From the cell containing the given text, extract its center point as (X, Y) coordinate. 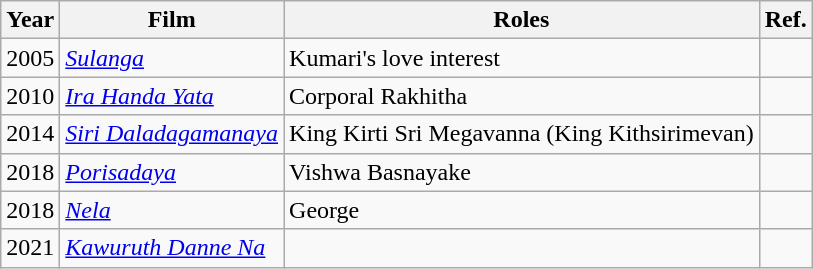
King Kirti Sri Megavanna (King Kithsirimevan) (522, 134)
Ref. (786, 20)
Vishwa Basnayake (522, 172)
Year (30, 20)
George (522, 210)
Kawuruth Danne Na (172, 248)
Sulanga (172, 58)
Film (172, 20)
2014 (30, 134)
2005 (30, 58)
2021 (30, 248)
Nela (172, 210)
Siri Daladagamanaya (172, 134)
Kumari's love interest (522, 58)
Ira Handa Yata (172, 96)
Roles (522, 20)
Corporal Rakhitha (522, 96)
Porisadaya (172, 172)
2010 (30, 96)
